Provide the [X, Y] coordinate of the cell's center where the given text is located.  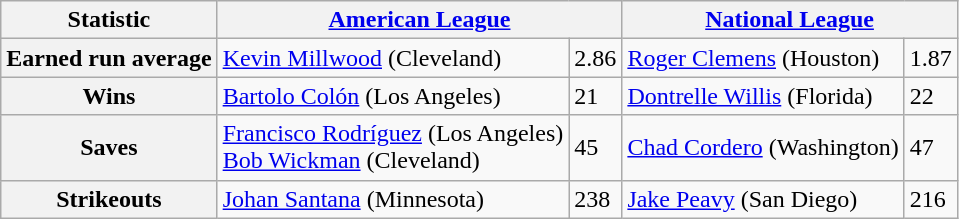
216 [930, 199]
Strikeouts [109, 199]
Roger Clemens (Houston) [763, 58]
238 [596, 199]
1.87 [930, 58]
Saves [109, 148]
American League [420, 20]
Statistic [109, 20]
Bartolo Colón (Los Angeles) [393, 96]
47 [930, 148]
Chad Cordero (Washington) [763, 148]
22 [930, 96]
Francisco Rodríguez (Los Angeles)Bob Wickman (Cleveland) [393, 148]
National League [790, 20]
Dontrelle Willis (Florida) [763, 96]
Wins [109, 96]
21 [596, 96]
Kevin Millwood (Cleveland) [393, 58]
Johan Santana (Minnesota) [393, 199]
45 [596, 148]
Jake Peavy (San Diego) [763, 199]
Earned run average [109, 58]
2.86 [596, 58]
